For the text-containing cell, return its midpoint in (x, y) coordinate format. 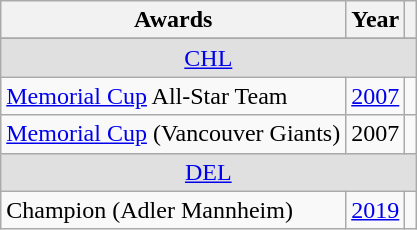
DEL (208, 172)
Champion (Adler Mannheim) (174, 210)
Year (376, 20)
Awards (174, 20)
2019 (376, 210)
Memorial Cup All-Star Team (174, 96)
CHL (208, 58)
Memorial Cup (Vancouver Giants) (174, 134)
